Extract the [X, Y] coordinate from the center of the cell holding the provided text.  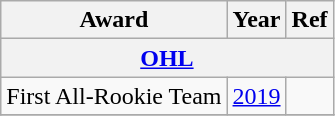
Year [256, 20]
OHL [167, 58]
2019 [256, 96]
First All-Rookie Team [114, 96]
Award [114, 20]
Ref [310, 20]
